Find where the given text appears and provide that cell's center as [x, y] coordinate. 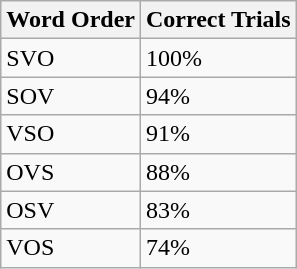
OSV [71, 210]
91% [218, 134]
88% [218, 172]
SOV [71, 96]
74% [218, 248]
Word Order [71, 20]
SVO [71, 58]
100% [218, 58]
VSO [71, 134]
OVS [71, 172]
Correct Trials [218, 20]
94% [218, 96]
VOS [71, 248]
83% [218, 210]
